Identify which cell holds the provided text, then report its (X, Y) central coordinate. 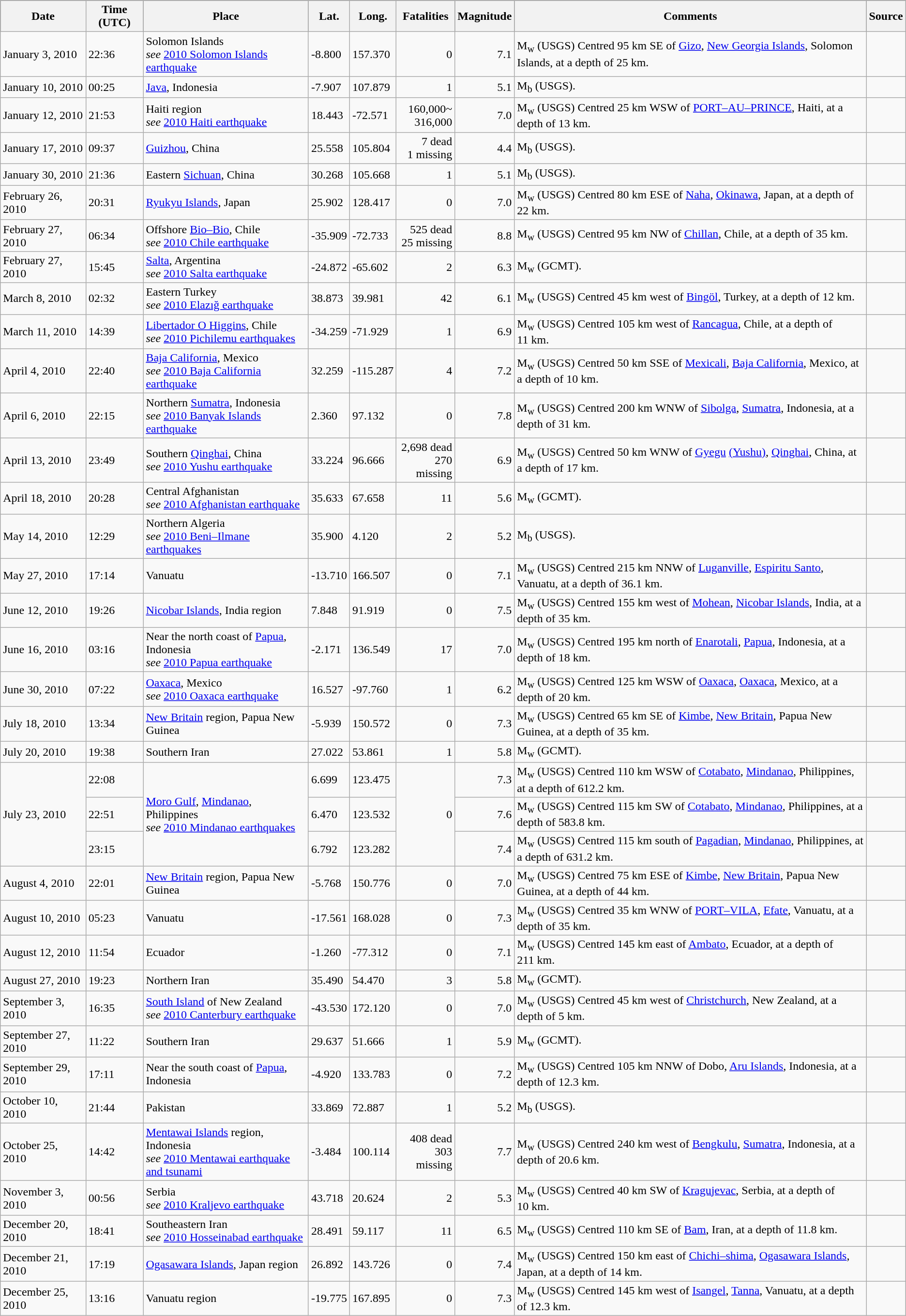
6.792 (329, 849)
Solomon Islands see 2010 Solomon Islands earthquake (226, 54)
13:16 (114, 1299)
January 30, 2010 (43, 175)
6.3 (485, 267)
408 dead 303 missing (426, 1151)
22:15 (114, 416)
-5.939 (329, 724)
February 26, 2010 (43, 202)
Northern Iran (226, 980)
Moro Gulf, Mindanao, Philippines see 2010 Mindanao earthquakes (226, 814)
51.666 (373, 1041)
23:49 (114, 460)
20:28 (114, 498)
21:53 (114, 115)
Mw (USGS) Centred 150 km east of Chichi–shima, Ogasawara Islands, Japan, at a depth of 14 km. (690, 1264)
-34.259 (329, 332)
Mw (USGS) Centred 65 km SE of Kimbe, New Britain, Papua New Guinea, at a depth of 35 km. (690, 724)
September 27, 2010 (43, 1041)
Mw (USGS) Centred 215 km NNW of Luganville, Espiritu Santo, Vanuatu, at a depth of 36.1 km. (690, 576)
Eastern Sichuan, China (226, 175)
11:54 (114, 952)
5.3 (485, 1198)
22:40 (114, 371)
166.507 (373, 576)
-72.733 (373, 235)
Mw (USGS) Centred 145 km east of Ambato, Ecuador, at a depth of 211 km. (690, 952)
July 18, 2010 (43, 724)
Mw (USGS) Centred 115 km south of Pagadian, Mindanao, Philippines, at a depth of 631.2 km. (690, 849)
25.558 (329, 148)
Mw (USGS) Centred 105 km NNW of Dobo, Aru Islands, Indonesia, at a depth of 12.3 km. (690, 1074)
-77.312 (373, 952)
Mw (USGS) Centred 40 km SW of Kragujevac, Serbia, at a depth of 10 km. (690, 1198)
September 3, 2010 (43, 1008)
January 12, 2010 (43, 115)
Central Afghanistan see 2010 Afghanistan earthquake (226, 498)
160,000~316,000 (426, 115)
13:34 (114, 724)
105.668 (373, 175)
Mw (USGS) Centred 50 km SSE of Mexicali, Baja California, Mexico, at a depth of 10 km. (690, 371)
27.022 (329, 752)
6.5 (485, 1231)
-65.602 (373, 267)
Mentawai Islands region, Indonesia see 2010 Mentawai earthquake and tsunami (226, 1151)
Magnitude (485, 16)
33.869 (329, 1107)
16:35 (114, 1008)
26.892 (329, 1264)
7.8 (485, 416)
-7.907 (329, 87)
7.848 (329, 611)
22:01 (114, 883)
Libertador O Higgins, Chile see 2010 Pichilemu earthquakes (226, 332)
Mw (USGS) Centred 45 km west of Bingöl, Turkey, at a depth of 12 km. (690, 298)
17:19 (114, 1264)
Mw (USGS) Centred 75 km ESE of Kimbe, New Britain, Papua New Guinea, at a depth of 44 km. (690, 883)
Northern Algeria see 2010 Beni–Ilmane earthquakes (226, 536)
4.120 (373, 536)
25.902 (329, 202)
April 18, 2010 (43, 498)
June 30, 2010 (43, 689)
-8.800 (329, 54)
Vanuatu region (226, 1299)
Mw (USGS) Centred 200 km WNW of Sibolga, Sumatra, Indonesia, at a depth of 31 km. (690, 416)
-71.929 (373, 332)
15:45 (114, 267)
23:15 (114, 849)
06:34 (114, 235)
167.895 (373, 1299)
Haiti region see 2010 Haiti earthquake (226, 115)
Pakistan (226, 1107)
November 3, 2010 (43, 1198)
07:22 (114, 689)
May 27, 2010 (43, 576)
21:36 (114, 175)
7.5 (485, 611)
April 6, 2010 (43, 416)
91.919 (373, 611)
22:36 (114, 54)
August 27, 2010 (43, 980)
18.443 (329, 115)
21:44 (114, 1107)
28.491 (329, 1231)
12:29 (114, 536)
53.861 (373, 752)
02:32 (114, 298)
Baja California, Mexico see 2010 Baja California earthquake (226, 371)
Place (226, 16)
Mw (USGS) Centred 35 km WNW of PORT–VILA, Efate, Vanuatu, at a depth of 35 km. (690, 917)
525 dead 25 missing (426, 235)
6.699 (329, 780)
5.9 (485, 1041)
128.417 (373, 202)
-72.571 (373, 115)
14:39 (114, 332)
March 11, 2010 (43, 332)
December 20, 2010 (43, 1231)
150.776 (373, 883)
7.7 (485, 1151)
03:16 (114, 650)
Date (43, 16)
-4.920 (329, 1074)
7.6 (485, 814)
35.633 (329, 498)
-97.760 (373, 689)
October 25, 2010 (43, 1151)
2.360 (329, 416)
Guizhou, China (226, 148)
March 8, 2010 (43, 298)
Ecuador (226, 952)
16.527 (329, 689)
136.549 (373, 650)
19:26 (114, 611)
7 dead 1 missing (426, 148)
150.572 (373, 724)
35.900 (329, 536)
107.879 (373, 87)
43.718 (329, 1198)
Mw (USGS) Centred 50 km WNW of Gyegu (Yushu), Qinghai, China, at a depth of 17 km. (690, 460)
Source (886, 16)
-35.909 (329, 235)
Time (UTC) (114, 16)
Fatalities (426, 16)
09:37 (114, 148)
Comments (690, 16)
December 25, 2010 (43, 1299)
August 12, 2010 (43, 952)
172.120 (373, 1008)
July 20, 2010 (43, 752)
August 10, 2010 (43, 917)
22:08 (114, 780)
2,698 dead 270 missing (426, 460)
Mw (USGS) Centred 155 km west of Mohean, Nicobar Islands, India, at a depth of 35 km. (690, 611)
South Island of New Zealand see 2010 Canterbury earthquake (226, 1008)
-43.530 (329, 1008)
54.470 (373, 980)
Near the south coast of Papua, Indonesia (226, 1074)
5.6 (485, 498)
Mw (USGS) Centred 115 km SW of Cotabato, Mindanao, Philippines, at a depth of 583.8 km. (690, 814)
33.224 (329, 460)
00:25 (114, 87)
123.475 (373, 780)
105.804 (373, 148)
42 (426, 298)
Mw (USGS) Centred 195 km north of Enarotali, Papua, Indonesia, at a depth of 18 km. (690, 650)
December 21, 2010 (43, 1264)
January 17, 2010 (43, 148)
22:51 (114, 814)
20.624 (373, 1198)
72.887 (373, 1107)
May 14, 2010 (43, 536)
96.666 (373, 460)
59.117 (373, 1231)
123.282 (373, 849)
143.726 (373, 1264)
32.259 (329, 371)
-2.171 (329, 650)
11:22 (114, 1041)
6.470 (329, 814)
Nicobar Islands, India region (226, 611)
-3.484 (329, 1151)
6.1 (485, 298)
17:14 (114, 576)
Offshore Bio–Bio, Chile see 2010 Chile earthquake (226, 235)
-5.768 (329, 883)
Mw (USGS) Centred 125 km WSW of Oaxaca, Oaxaca, Mexico, at a depth of 20 km. (690, 689)
6.2 (485, 689)
Mw (USGS) Centred 45 km west of Christchurch, New Zealand, at a depth of 5 km. (690, 1008)
30.268 (329, 175)
Mw (USGS) Centred 95 km SE of Gizo, New Georgia Islands, Solomon Islands, at a depth of 25 km. (690, 54)
Java, Indonesia (226, 87)
Mw (USGS) Centred 80 km ESE of Naha, Okinawa, Japan, at a depth of 22 km. (690, 202)
Mw (USGS) Centred 110 km SE of Bam, Iran, at a depth of 11.8 km. (690, 1231)
100.114 (373, 1151)
Mw (USGS) Centred 110 km WSW of Cotabato, Mindanao, Philippines, at a depth of 612.2 km. (690, 780)
Ryukyu Islands, Japan (226, 202)
Oaxaca, Mexico see 2010 Oaxaca earthquake (226, 689)
97.132 (373, 416)
-13.710 (329, 576)
19:38 (114, 752)
June 16, 2010 (43, 650)
35.490 (329, 980)
January 10, 2010 (43, 87)
October 10, 2010 (43, 1107)
123.532 (373, 814)
January 3, 2010 (43, 54)
-19.775 (329, 1299)
168.028 (373, 917)
-17.561 (329, 917)
Mw (USGS) Centred 145 km west of Isangel, Tanna, Vanuatu, at a depth of 12.3 km. (690, 1299)
38.873 (329, 298)
00:56 (114, 1198)
8.8 (485, 235)
Near the north coast of Papua, Indonesia see 2010 Papua earthquake (226, 650)
39.981 (373, 298)
Mw (USGS) Centred 240 km west of Bengkulu, Sumatra, Indonesia, at a depth of 20.6 km. (690, 1151)
4 (426, 371)
133.783 (373, 1074)
Southern Qinghai, China see 2010 Yushu earthquake (226, 460)
-24.872 (329, 267)
20:31 (114, 202)
Northern Sumatra, Indonesia see 2010 Banyak Islands earthquake (226, 416)
4.4 (485, 148)
Southeastern Iran see 2010 Hosseinabad earthquake (226, 1231)
August 4, 2010 (43, 883)
September 29, 2010 (43, 1074)
Mw (USGS) Centred 25 km WSW of PORT–AU–PRINCE, Haiti, at a depth of 13 km. (690, 115)
Salta, Argentina see 2010 Salta earthquake (226, 267)
Mw (USGS) Centred 95 km NW of Chillan, Chile, at a depth of 35 km. (690, 235)
18:41 (114, 1231)
29.637 (329, 1041)
Ogasawara Islands, Japan region (226, 1264)
April 4, 2010 (43, 371)
67.658 (373, 498)
3 (426, 980)
-1.260 (329, 952)
17:11 (114, 1074)
June 12, 2010 (43, 611)
Mw (USGS) Centred 105 km west of Rancagua, Chile, at a depth of 11 km. (690, 332)
17 (426, 650)
05:23 (114, 917)
14:42 (114, 1151)
Serbia see 2010 Kraljevo earthquake (226, 1198)
Lat. (329, 16)
Long. (373, 16)
-115.287 (373, 371)
July 23, 2010 (43, 814)
157.370 (373, 54)
Eastern Turkey see 2010 Elazığ earthquake (226, 298)
April 13, 2010 (43, 460)
19:23 (114, 980)
